Return the (x, y) coordinate for the center point of the cell that contains the specified text.  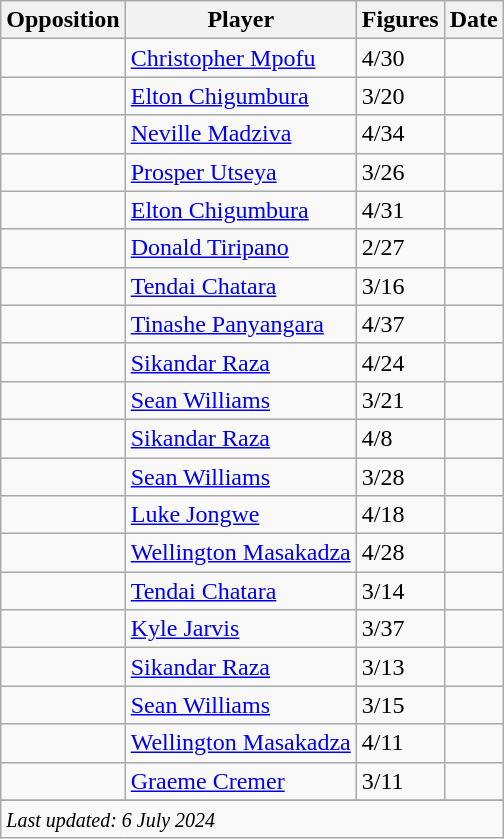
3/21 (400, 400)
3/13 (400, 667)
4/34 (400, 134)
4/31 (400, 210)
4/28 (400, 553)
2/27 (400, 248)
3/20 (400, 96)
4/37 (400, 324)
Luke Jongwe (240, 515)
4/8 (400, 438)
Christopher Mpofu (240, 58)
Neville Madziva (240, 134)
Date (474, 20)
Graeme Cremer (240, 781)
Player (240, 20)
4/18 (400, 515)
Kyle Jarvis (240, 629)
3/16 (400, 286)
Last updated: 6 July 2024 (252, 819)
Figures (400, 20)
Prosper Utseya (240, 172)
Opposition (63, 20)
3/26 (400, 172)
3/15 (400, 705)
Donald Tiripano (240, 248)
3/28 (400, 477)
3/11 (400, 781)
3/37 (400, 629)
Tinashe Panyangara (240, 324)
3/14 (400, 591)
4/30 (400, 58)
4/11 (400, 743)
4/24 (400, 362)
